From the cell containing the given text, extract its center point as (X, Y) coordinate. 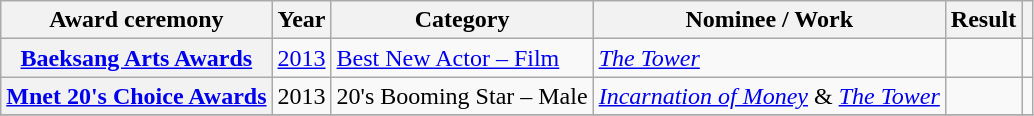
Nominee / Work (769, 20)
Award ceremony (136, 20)
Year (302, 20)
Mnet 20's Choice Awards (136, 96)
The Tower (769, 58)
Category (462, 20)
20's Booming Star – Male (462, 96)
Result (983, 20)
Incarnation of Money & The Tower (769, 96)
Baeksang Arts Awards (136, 58)
Best New Actor – Film (462, 58)
